Output the [x, y] coordinate of the center of the cell containing the given text.  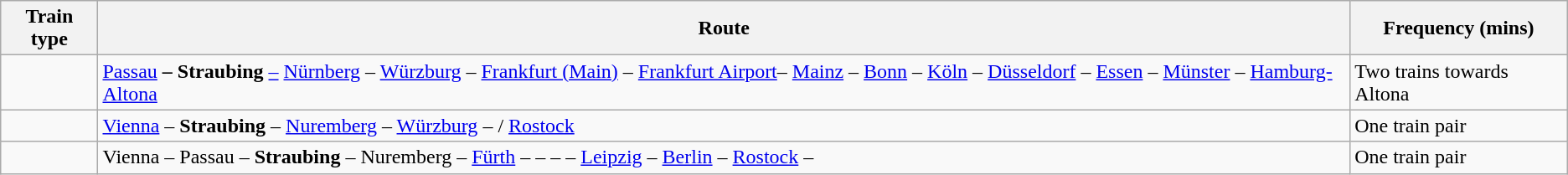
Route [724, 28]
Passau – Straubing – Nürnberg – Würzburg – Frankfurt (Main) – Frankfurt Airport– Mainz – Bonn – Köln – Düsseldorf – Essen – Münster – Hamburg-Altona [724, 82]
Vienna – Straubing – Nuremberg – Würzburg – / Rostock [724, 126]
Two trains towards Altona [1459, 82]
Train type [49, 28]
Frequency (mins) [1459, 28]
Vienna – Passau – Straubing – Nuremberg – Fürth – – – – Leipzig – Berlin – Rostock – [724, 157]
